Return [X, Y] of the center of cell containing provided text 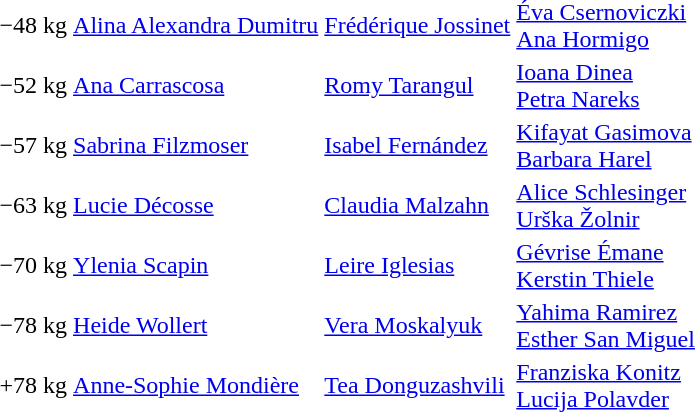
Claudia Malzahn [418, 206]
Leire Iglesias [418, 266]
Romy Tarangul [418, 86]
Vera Moskalyuk [418, 326]
Heide Wollert [196, 326]
Isabel Fernández [418, 146]
Ana Carrascosa [196, 86]
Lucie Décosse [196, 206]
Sabrina Filzmoser [196, 146]
Ylenia Scapin [196, 266]
